Determine the (X, Y) coordinate at the center of the cell enclosing the given text.  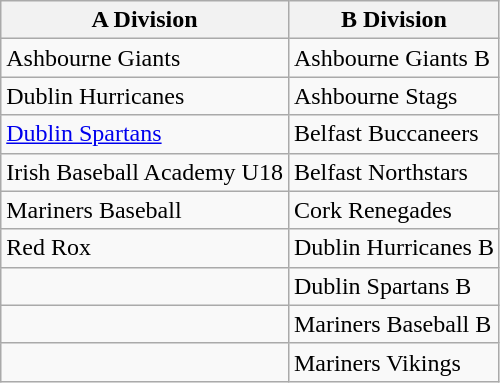
Dublin Hurricanes B (394, 248)
Ashbourne Giants (145, 58)
Mariners Baseball (145, 210)
Red Rox (145, 248)
Mariners Vikings (394, 362)
Irish Baseball Academy U18 (145, 172)
B Division (394, 20)
Belfast Buccaneers (394, 134)
Ashbourne Giants B (394, 58)
Belfast Northstars (394, 172)
Dublin Hurricanes (145, 96)
Ashbourne Stags (394, 96)
Cork Renegades (394, 210)
Mariners Baseball B (394, 324)
Dublin Spartans B (394, 286)
Dublin Spartans (145, 134)
A Division (145, 20)
